Find where the given text appears and provide that cell's center as [X, Y] coordinate. 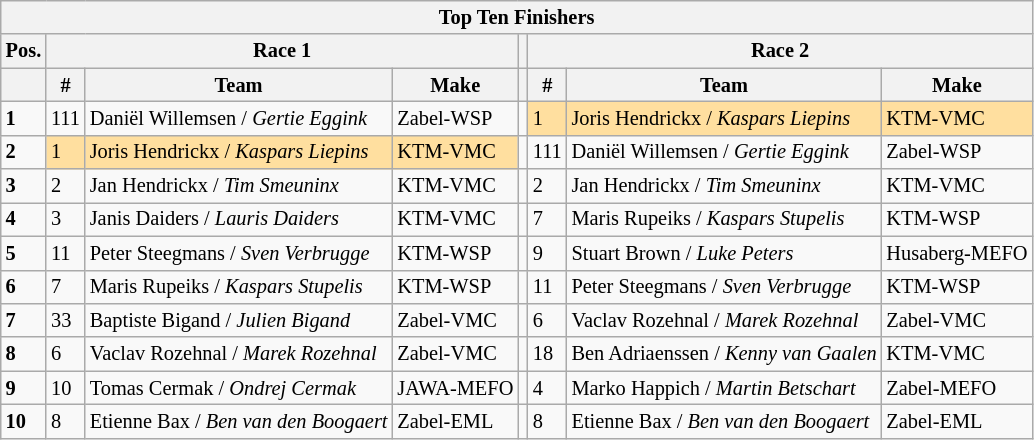
Stuart Brown / Luke Peters [724, 253]
Pos. [24, 51]
Baptiste Bigand / Julien Bigand [239, 320]
Husaberg-MEFO [956, 253]
Tomas Cermak / Ondrej Cermak [239, 388]
Janis Daiders / Lauris Daiders [239, 219]
Marko Happich / Martin Betschart [724, 388]
33 [66, 320]
Zabel-MEFO [956, 388]
Ben Adriaenssen / Kenny van Gaalen [724, 354]
Race 2 [780, 51]
Race 1 [282, 51]
5 [24, 253]
18 [548, 354]
Top Ten Finishers [517, 17]
JAWA-MEFO [455, 388]
